Return (x, y) of the center of cell containing provided text 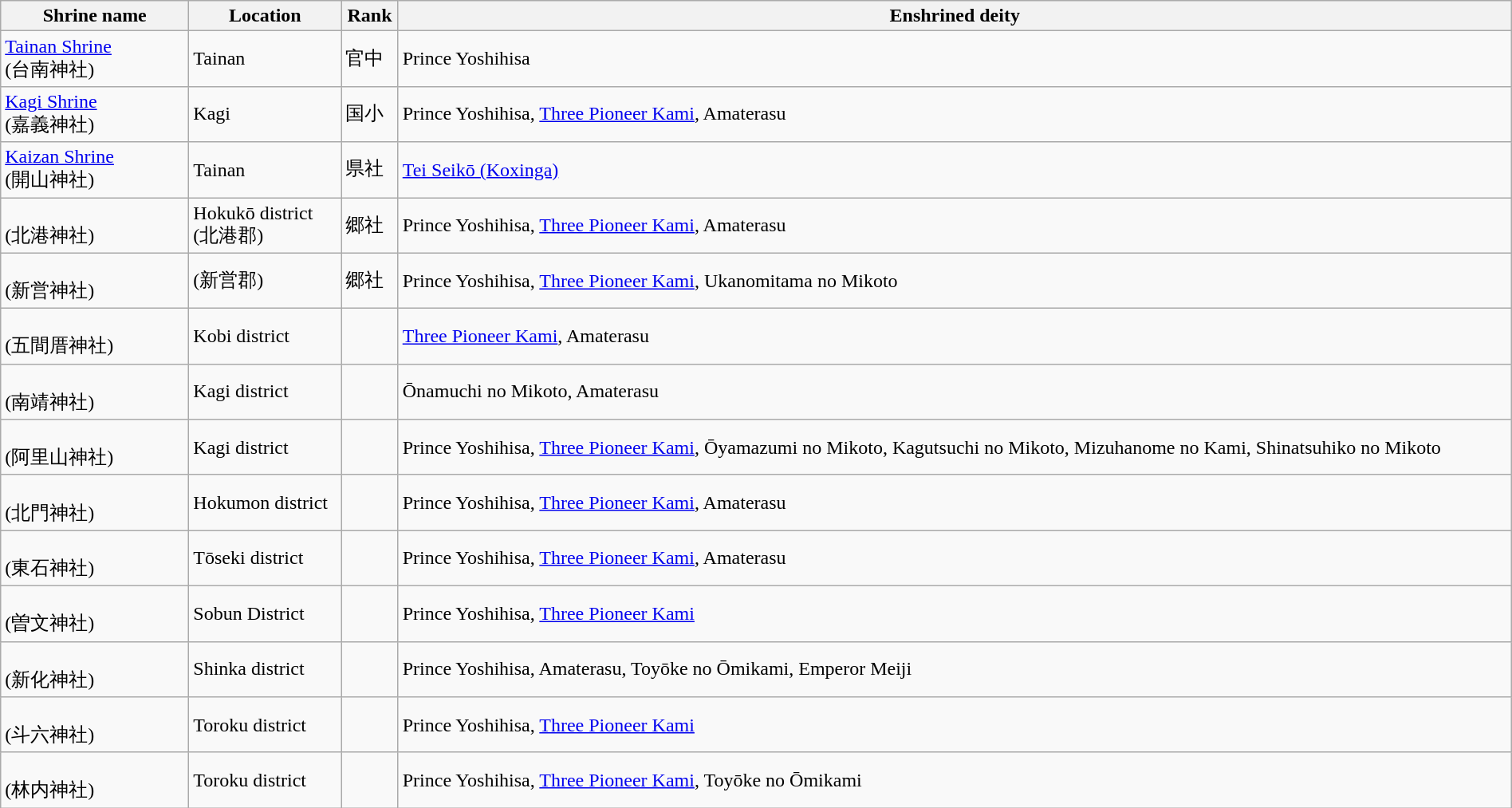
Sobun District (265, 613)
(北港神社) (95, 226)
(五間厝神社) (95, 337)
(南靖神社) (95, 392)
Tei Seikō (Koxinga) (955, 170)
Kagi Shrine(嘉義神社) (95, 114)
Ōnamuchi no Mikoto, Amaterasu (955, 392)
官中 (370, 59)
Hokukō district(北港郡) (265, 226)
Tōseki district (265, 558)
(林内神社) (95, 780)
Shrine name (95, 16)
Prince Yoshihisa, Three Pioneer Kami, Toyōke no Ōmikami (955, 780)
Hokumon district (265, 503)
国小 (370, 114)
Shinka district (265, 669)
(新営郡) (265, 281)
Prince Yoshihisa, Three Pioneer Kami, Ukanomitama no Mikoto (955, 281)
(曽文神社) (95, 613)
Kagi (265, 114)
Kobi district (265, 337)
Location (265, 16)
Prince Yoshihisa, Three Pioneer Kami, Ōyamazumi no Mikoto, Kagutsuchi no Mikoto, Mizuhanome no Kami, Shinatsuhiko no Mikoto (955, 447)
Prince Yoshihisa (955, 59)
(新営神社) (95, 281)
Prince Yoshihisa, Amaterasu, Toyōke no Ōmikami, Emperor Meiji (955, 669)
(斗六神社) (95, 725)
Tainan Shrine(台南神社) (95, 59)
Kaizan Shrine(開山神社) (95, 170)
(北門神社) (95, 503)
(東石神社) (95, 558)
Enshrined deity (955, 16)
Rank (370, 16)
県社 (370, 170)
(阿里山神社) (95, 447)
Three Pioneer Kami, Amaterasu (955, 337)
(新化神社) (95, 669)
